Detect which cell encompasses the target text, then output its [X, Y] center coordinate. 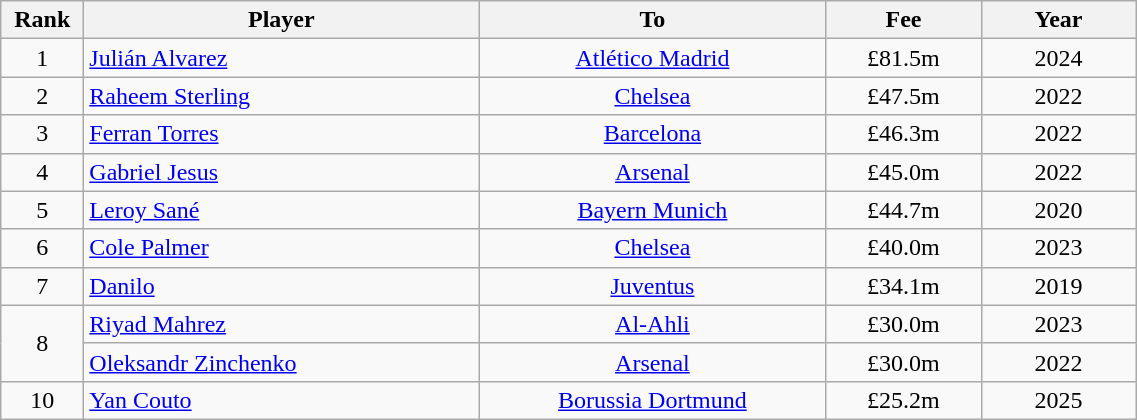
£45.0m [904, 172]
2020 [1058, 210]
Barcelona [652, 134]
Player [282, 20]
Fee [904, 20]
Juventus [652, 286]
Leroy Sané [282, 210]
Year [1058, 20]
Gabriel Jesus [282, 172]
6 [42, 248]
Al-Ahli [652, 324]
3 [42, 134]
£81.5m [904, 58]
10 [42, 400]
Raheem Sterling [282, 96]
£34.1m [904, 286]
£46.3m [904, 134]
2019 [1058, 286]
Julián Alvarez [282, 58]
To [652, 20]
£47.5m [904, 96]
Danilo [282, 286]
£40.0m [904, 248]
Riyad Mahrez [282, 324]
Bayern Munich [652, 210]
£25.2m [904, 400]
4 [42, 172]
Borussia Dortmund [652, 400]
£44.7m [904, 210]
2024 [1058, 58]
2025 [1058, 400]
Cole Palmer [282, 248]
7 [42, 286]
5 [42, 210]
Oleksandr Zinchenko [282, 362]
Rank [42, 20]
1 [42, 58]
Atlético Madrid [652, 58]
8 [42, 343]
Ferran Torres [282, 134]
Yan Couto [282, 400]
2 [42, 96]
